Output the (x, y) coordinate of the center of the cell containing the given text.  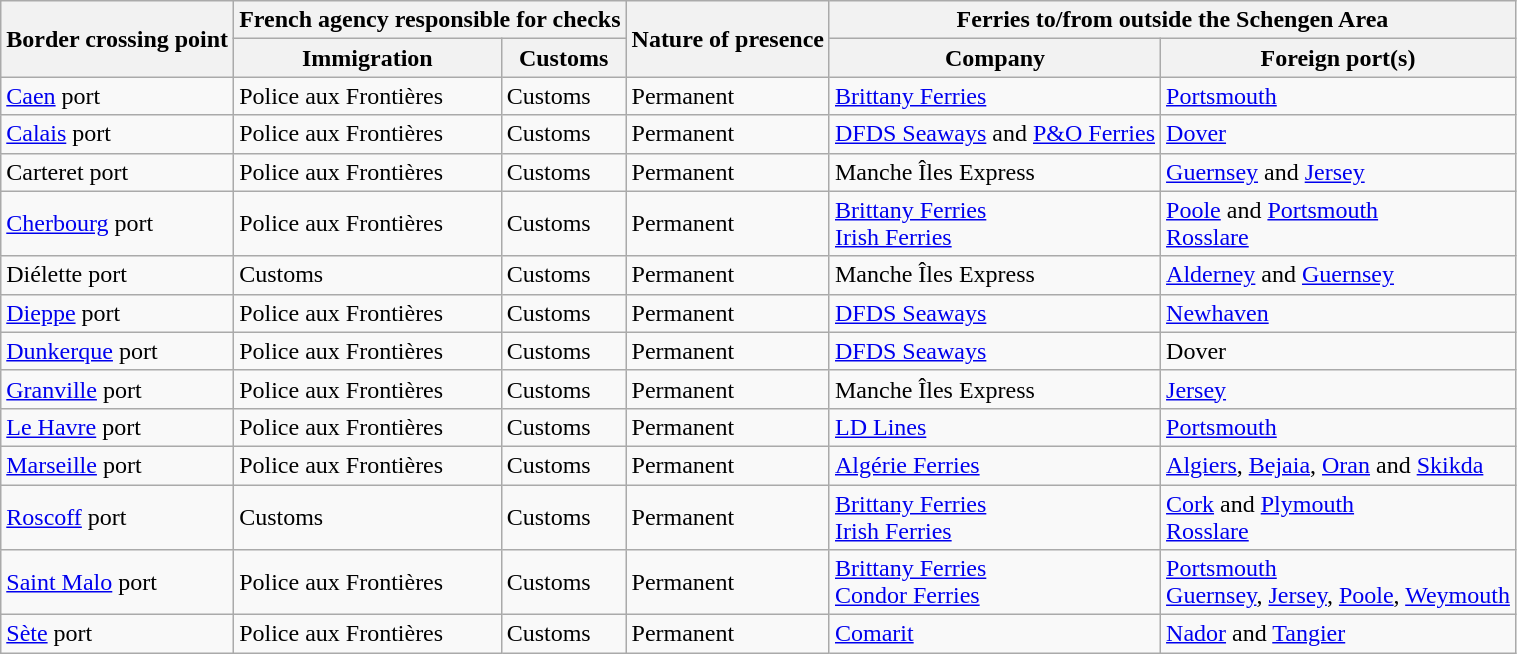
Le Havre port (118, 427)
Roscoff port (118, 516)
Dieppe port (118, 313)
Ferries to/from outside the Schengen Area (1172, 20)
Nature of presence (728, 39)
DFDS Seaways and P&O Ferries (994, 134)
Nador and Tangier (1338, 634)
Marseille port (118, 465)
LD Lines (994, 427)
Comarit (994, 634)
Alderney and Guernsey (1338, 275)
Foreign port(s) (1338, 58)
Newhaven (1338, 313)
PortsmouthGuernsey, Jersey, Poole, Weymouth (1338, 582)
Company (994, 58)
Guernsey and Jersey (1338, 172)
Algiers, Bejaia, Oran and Skikda (1338, 465)
Poole and PortsmouthRosslare (1338, 224)
Algérie Ferries (994, 465)
French agency responsible for checks (430, 20)
Saint Malo port (118, 582)
Granville port (118, 389)
Caen port (118, 96)
Calais port (118, 134)
Diélette port (118, 275)
Immigration (368, 58)
Brittany FerriesCondor Ferries (994, 582)
Border crossing point (118, 39)
Cherbourg port (118, 224)
Sète port (118, 634)
Dunkerque port (118, 351)
Carteret port (118, 172)
Jersey (1338, 389)
Cork and PlymouthRosslare (1338, 516)
Brittany Ferries (994, 96)
